Detect which cell encompasses the target text, then output its [X, Y] center coordinate. 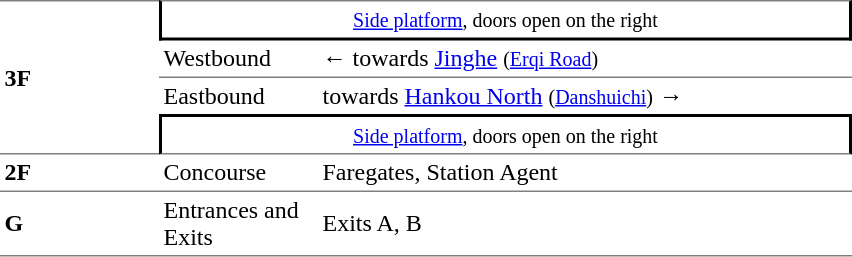
Concourse [238, 173]
Faregates, Station Agent [585, 173]
Eastbound [238, 95]
G [80, 224]
2F [80, 173]
3F [80, 77]
Exits A, B [585, 224]
← towards Jinghe (Erqi Road) [585, 58]
Westbound [238, 58]
towards Hankou North (Danshuichi) → [585, 95]
Entrances and Exits [238, 224]
